Determine the [X, Y] coordinate at the center of the cell enclosing the given text.  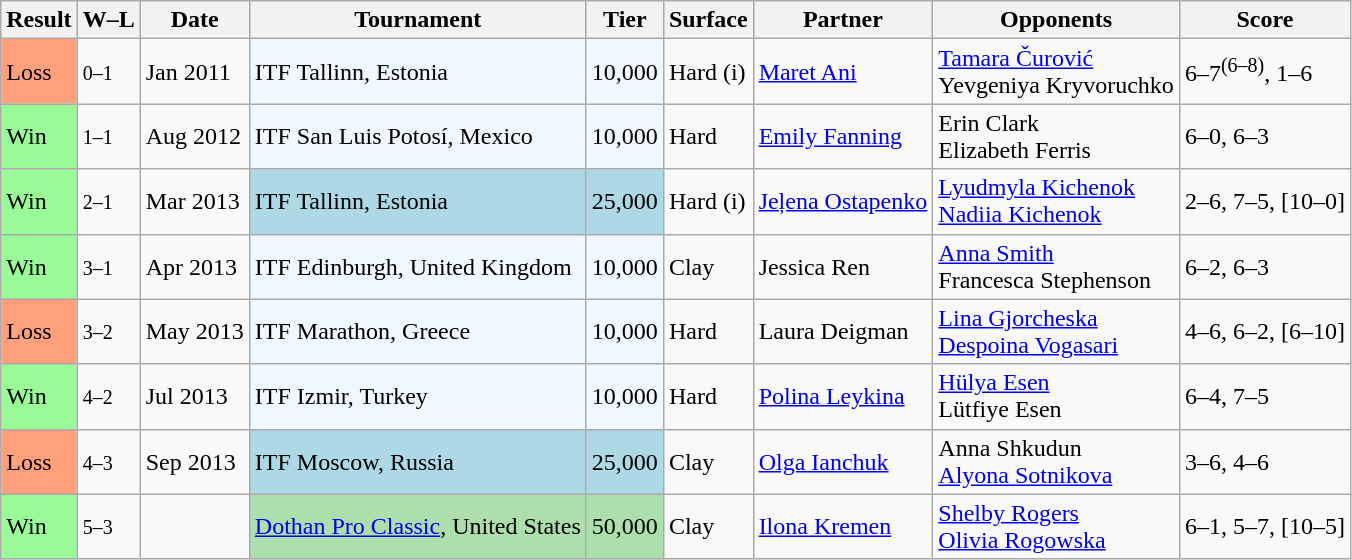
Apr 2013 [194, 266]
Tamara Čurović Yevgeniya Kryvoruchko [1056, 72]
Jul 2013 [194, 396]
Shelby Rogers Olivia Rogowska [1056, 526]
Score [1264, 20]
6–7(6–8), 1–6 [1264, 72]
Dothan Pro Classic, United States [418, 526]
6–0, 6–3 [1264, 136]
Lyudmyla Kichenok Nadiia Kichenok [1056, 202]
Polina Leykina [843, 396]
Olga Ianchuk [843, 462]
May 2013 [194, 332]
3–6, 4–6 [1264, 462]
Emily Fanning [843, 136]
Partner [843, 20]
Jan 2011 [194, 72]
ITF San Luis Potosí, Mexico [418, 136]
Sep 2013 [194, 462]
Anna Smith Francesca Stephenson [1056, 266]
6–2, 6–3 [1264, 266]
Erin Clark Elizabeth Ferris [1056, 136]
Mar 2013 [194, 202]
ITF Izmir, Turkey [418, 396]
4–6, 6–2, [6–10] [1264, 332]
4–2 [108, 396]
Aug 2012 [194, 136]
Laura Deigman [843, 332]
ITF Edinburgh, United Kingdom [418, 266]
6–4, 7–5 [1264, 396]
Anna Shkudun Alyona Sotnikova [1056, 462]
Ilona Kremen [843, 526]
50,000 [624, 526]
3–2 [108, 332]
Surface [708, 20]
Jeļena Ostapenko [843, 202]
Opponents [1056, 20]
Lina Gjorcheska Despoina Vogasari [1056, 332]
2–6, 7–5, [10–0] [1264, 202]
Jessica Ren [843, 266]
6–1, 5–7, [10–5] [1264, 526]
Date [194, 20]
W–L [108, 20]
2–1 [108, 202]
Hülya Esen Lütfiye Esen [1056, 396]
Maret Ani [843, 72]
4–3 [108, 462]
0–1 [108, 72]
Result [39, 20]
ITF Moscow, Russia [418, 462]
5–3 [108, 526]
Tier [624, 20]
Tournament [418, 20]
1–1 [108, 136]
3–1 [108, 266]
ITF Marathon, Greece [418, 332]
